From the cell containing the given text, extract its center point as [X, Y] coordinate. 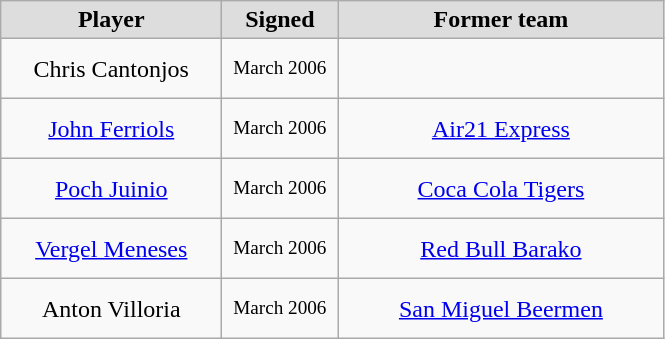
Poch Juinio [112, 189]
John Ferriols [112, 129]
Signed [280, 20]
Chris Cantonjos [112, 69]
Red Bull Barako [501, 249]
Anton Villoria [112, 309]
Former team [501, 20]
Coca Cola Tigers [501, 189]
Player [112, 20]
Vergel Meneses [112, 249]
San Miguel Beermen [501, 309]
Air21 Express [501, 129]
